Identify which cell holds the provided text, then report its (x, y) central coordinate. 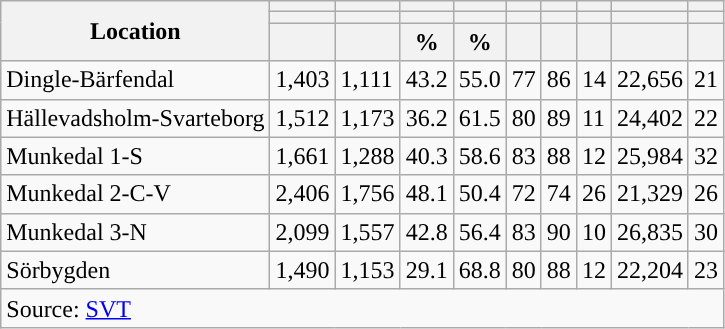
42.8 (426, 232)
90 (558, 232)
1,557 (368, 232)
Sörbygden (136, 270)
23 (706, 270)
72 (524, 194)
22,656 (650, 80)
32 (706, 156)
43.2 (426, 80)
1,288 (368, 156)
40.3 (426, 156)
Hällevadsholm-Svarteborg (136, 118)
22,204 (650, 270)
1,111 (368, 80)
21,329 (650, 194)
48.1 (426, 194)
Munkedal 3-N (136, 232)
21 (706, 80)
56.4 (480, 232)
74 (558, 194)
29.1 (426, 270)
22 (706, 118)
11 (594, 118)
58.6 (480, 156)
2,406 (302, 194)
25,984 (650, 156)
1,153 (368, 270)
14 (594, 80)
Location (136, 31)
1,173 (368, 118)
10 (594, 232)
Source: SVT (362, 308)
1,756 (368, 194)
26,835 (650, 232)
Munkedal 1-S (136, 156)
Dingle-Bärfendal (136, 80)
36.2 (426, 118)
50.4 (480, 194)
55.0 (480, 80)
1,403 (302, 80)
68.8 (480, 270)
61.5 (480, 118)
89 (558, 118)
Munkedal 2-C-V (136, 194)
24,402 (650, 118)
86 (558, 80)
30 (706, 232)
1,661 (302, 156)
1,490 (302, 270)
2,099 (302, 232)
77 (524, 80)
1,512 (302, 118)
